Extract the [x, y] coordinate from the center of the cell holding the provided text.  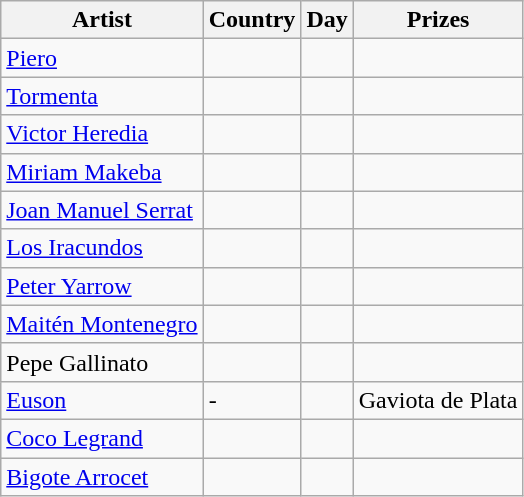
Los Iracundos [102, 248]
Pepe Gallinato [102, 362]
Miriam Makeba [102, 172]
Coco Legrand [102, 438]
Maitén Montenegro [102, 324]
Gaviota de Plata [438, 400]
Bigote Arrocet [102, 477]
Euson [102, 400]
Peter Yarrow [102, 286]
Artist [102, 20]
Joan Manuel Serrat [102, 210]
Country [252, 20]
Day [327, 20]
Prizes [438, 20]
- [252, 400]
Victor Heredia [102, 134]
Piero [102, 58]
Tormenta [102, 96]
